Output the (X, Y) coordinate of the center of the cell containing the given text.  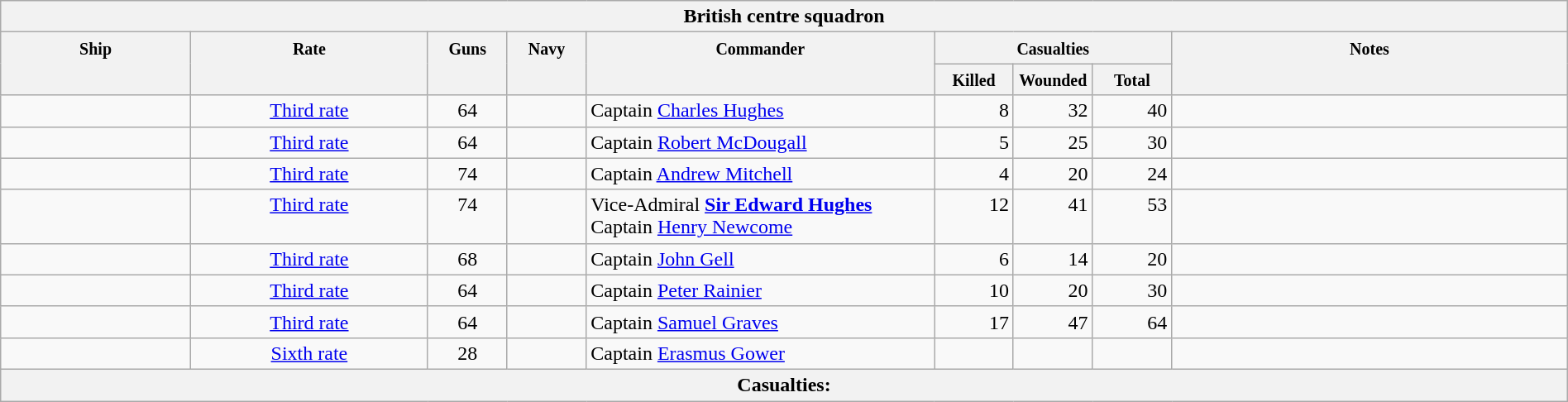
Total (1132, 79)
25 (1053, 142)
British centre squadron (784, 17)
10 (974, 290)
Captain Samuel Graves (761, 322)
Captain Peter Rainier (761, 290)
Navy (547, 64)
32 (1053, 111)
53 (1132, 217)
47 (1053, 322)
8 (974, 111)
24 (1132, 174)
41 (1053, 217)
Captain John Gell (761, 259)
5 (974, 142)
Sixth rate (309, 353)
Wounded (1053, 79)
17 (974, 322)
Notes (1370, 64)
Ship (96, 64)
12 (974, 217)
Casualties (1054, 48)
Guns (467, 64)
40 (1132, 111)
Captain Charles Hughes (761, 111)
Captain Erasmus Gower (761, 353)
28 (467, 353)
Casualties: (784, 385)
4 (974, 174)
Captain Robert McDougall (761, 142)
6 (974, 259)
Rate (309, 64)
Commander (761, 64)
Vice-Admiral Sir Edward Hughes Captain Henry Newcome (761, 217)
68 (467, 259)
Killed (974, 79)
14 (1053, 259)
Captain Andrew Mitchell (761, 174)
